Search for the cell housing the specified text and yield its (x, y) center coordinate. 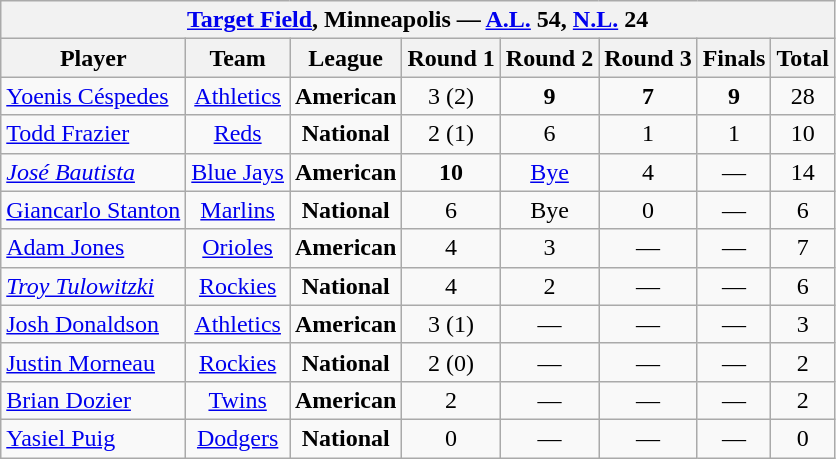
Reds (238, 134)
Adam Jones (94, 248)
Round 3 (648, 58)
Round 2 (549, 58)
14 (803, 172)
José Bautista (94, 172)
Target Field, Minneapolis — A.L. 54, N.L. 24 (418, 20)
Blue Jays (238, 172)
Troy Tulowitzki (94, 286)
3 (2) (451, 96)
Yoenis Céspedes (94, 96)
Orioles (238, 248)
Josh Donaldson (94, 324)
League (346, 58)
Justin Morneau (94, 362)
Player (94, 58)
Team (238, 58)
Marlins (238, 210)
Brian Dozier (94, 400)
Twins (238, 400)
Giancarlo Stanton (94, 210)
Total (803, 58)
Round 1 (451, 58)
Finals (734, 58)
3 (1) (451, 324)
Yasiel Puig (94, 438)
28 (803, 96)
Todd Frazier (94, 134)
Dodgers (238, 438)
2 (1) (451, 134)
2 (0) (451, 362)
